Output the (x, y) coordinate of the center of the cell containing the given text.  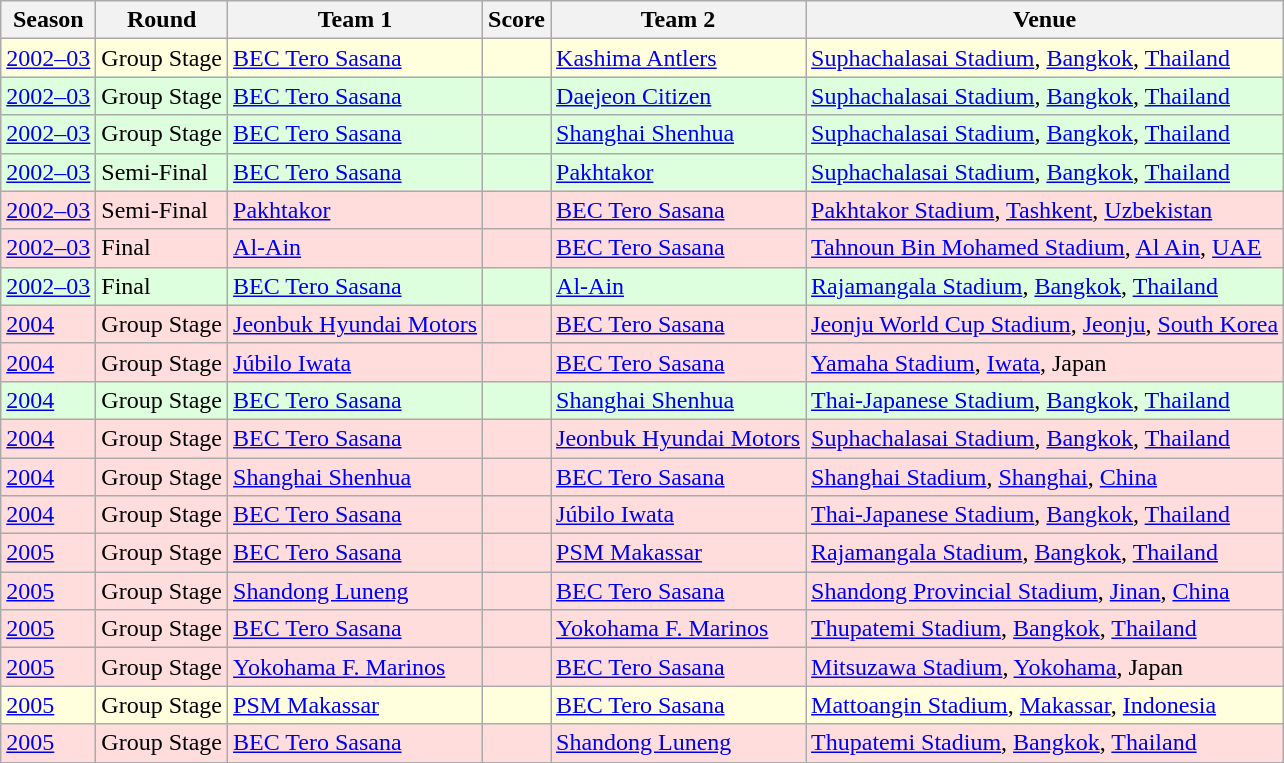
Season (48, 20)
Daejeon Citizen (678, 96)
Kashima Antlers (678, 58)
Tahnoun Bin Mohamed Stadium, Al Ain, UAE (1045, 248)
Round (162, 20)
Score (517, 20)
Shandong Provincial Stadium, Jinan, China (1045, 591)
Team 1 (356, 20)
Mattoangin Stadium, Makassar, Indonesia (1045, 705)
Shanghai Stadium, Shanghai, China (1045, 477)
Jeonju World Cup Stadium, Jeonju, South Korea (1045, 324)
Pakhtakor Stadium, Tashkent, Uzbekistan (1045, 210)
Venue (1045, 20)
Team 2 (678, 20)
Yamaha Stadium, Iwata, Japan (1045, 362)
Mitsuzawa Stadium, Yokohama, Japan (1045, 667)
